Provide the [x, y] coordinate of the cell's center where the given text is located.  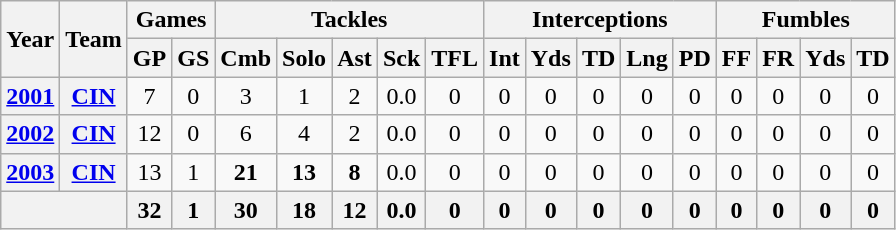
Solo [304, 58]
2003 [30, 172]
Tackles [350, 20]
6 [246, 134]
Fumbles [806, 20]
30 [246, 210]
FR [778, 58]
4 [304, 134]
Year [30, 39]
32 [149, 210]
Interceptions [600, 20]
18 [304, 210]
Lng [647, 58]
2002 [30, 134]
Games [170, 20]
8 [355, 172]
Sck [401, 58]
21 [246, 172]
GP [149, 58]
GS [194, 58]
7 [149, 96]
Cmb [246, 58]
2001 [30, 96]
TFL [455, 58]
Team [94, 39]
3 [246, 96]
PD [694, 58]
Ast [355, 58]
Int [505, 58]
FF [736, 58]
